Extract the [X, Y] coordinate from the center of the cell holding the provided text.  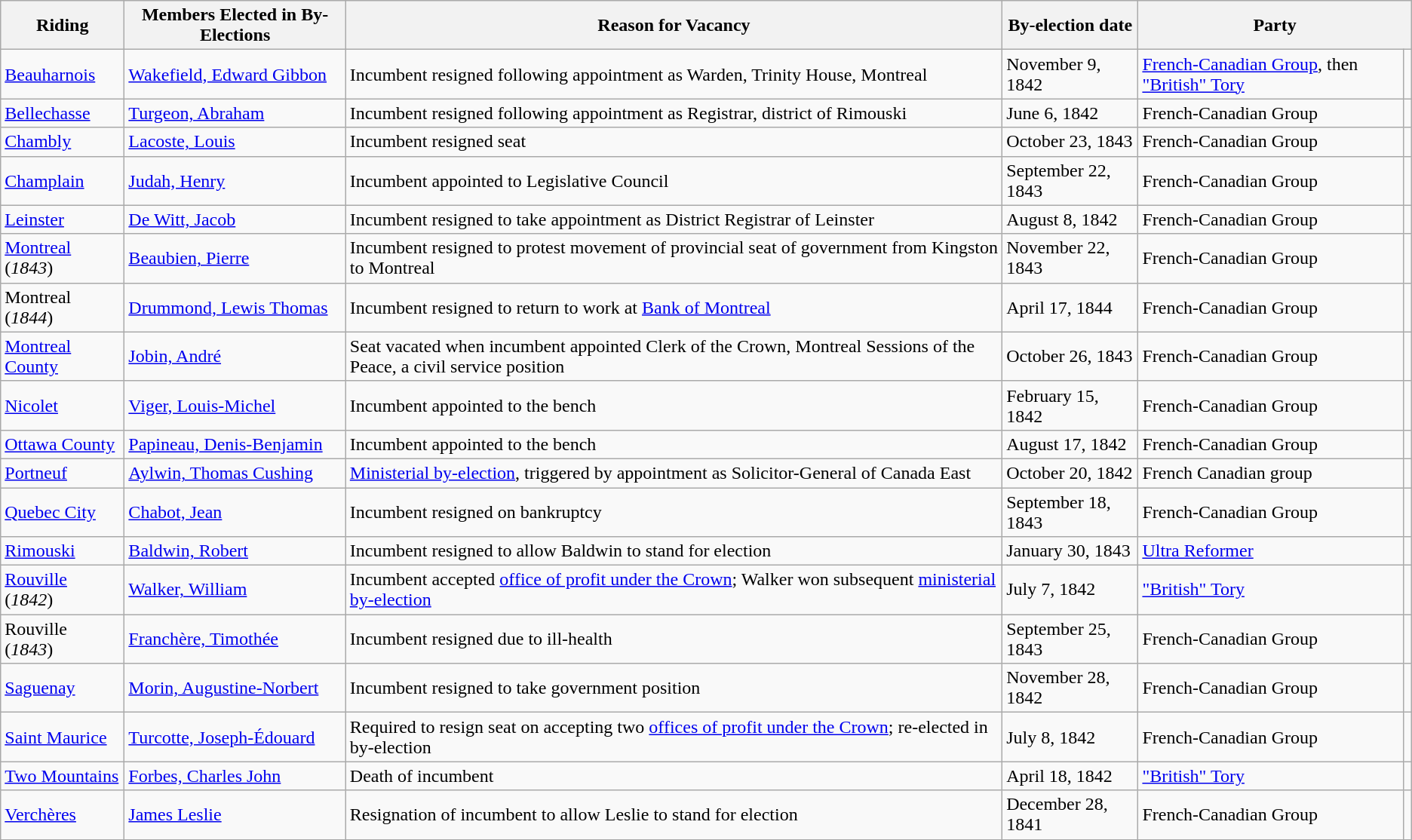
April 18, 1842 [1070, 776]
October 26, 1843 [1070, 356]
Jobin, André [235, 356]
Montreal(1844) [63, 308]
James Leslie [235, 814]
Incumbent resigned to take appointment as District Registrar of Leinster [674, 219]
Reason for Vacancy [674, 26]
Incumbent resigned following appointment as Registrar, district of Rimouski [674, 113]
By-election date [1070, 26]
Chabot, Jean [235, 511]
Baldwin, Robert [235, 551]
July 8, 1842 [1070, 737]
Incumbent resigned following appointment as Warden, Trinity House, Montreal [674, 74]
September 18, 1843 [1070, 511]
Verchères [63, 814]
August 17, 1842 [1070, 444]
Leinster [63, 219]
Judah, Henry [235, 181]
Resignation of incumbent to allow Leslie to stand for election [674, 814]
Aylwin, Thomas Cushing [235, 473]
Champlain [63, 181]
Incumbent accepted office of profit under the Crown; Walker won subsequent ministerial by-election [674, 590]
July 7, 1842 [1070, 590]
Death of incumbent [674, 776]
Wakefield, Edward Gibbon [235, 74]
Bellechasse [63, 113]
Portneuf [63, 473]
Montreal(1843) [63, 258]
Papineau, Denis-Benjamin [235, 444]
September 25, 1843 [1070, 639]
Incumbent resigned to allow Baldwin to stand for election [674, 551]
Incumbent resigned to return to work at Bank of Montreal [674, 308]
November 9, 1842 [1070, 74]
Rouville (1842) [63, 590]
De Witt, Jacob [235, 219]
Incumbent resigned due to ill-health [674, 639]
Incumbent resigned to protest movement of provincial seat of government from Kingston to Montreal [674, 258]
Ministerial by-election, triggered by appointment as Solicitor-General of Canada East [674, 473]
September 22, 1843 [1070, 181]
Incumbent resigned to take government position [674, 688]
October 23, 1843 [1070, 142]
Incumbent resigned seat [674, 142]
Required to resign seat on accepting two offices of profit under the Crown; re-elected in by-election [674, 737]
Saguenay [63, 688]
November 22, 1843 [1070, 258]
Ultra Reformer [1270, 551]
Viger, Louis-Michel [235, 406]
Incumbent resigned on bankruptcy [674, 511]
Beauharnois [63, 74]
November 28, 1842 [1070, 688]
Lacoste, Louis [235, 142]
Montreal County [63, 356]
Turcotte, Joseph-Édouard [235, 737]
January 30, 1843 [1070, 551]
April 17, 1844 [1070, 308]
Two Mountains [63, 776]
French-Canadian Group, then "British" Tory [1270, 74]
Seat vacated when incumbent appointed Clerk of the Crown, Montreal Sessions of the Peace, a civil service position [674, 356]
December 28, 1841 [1070, 814]
August 8, 1842 [1070, 219]
Nicolet [63, 406]
October 20, 1842 [1070, 473]
Forbes, Charles John [235, 776]
Turgeon, Abraham [235, 113]
Rouville (1843) [63, 639]
Franchère, Timothée [235, 639]
French Canadian group [1270, 473]
Chambly [63, 142]
Incumbent appointed to Legislative Council [674, 181]
Party [1275, 26]
Members Elected in By-Elections [235, 26]
Ottawa County [63, 444]
Morin, Augustine-Norbert [235, 688]
Beaubien, Pierre [235, 258]
Saint Maurice [63, 737]
Walker, William [235, 590]
February 15, 1842 [1070, 406]
Rimouski [63, 551]
Quebec City [63, 511]
Drummond, Lewis Thomas [235, 308]
June 6, 1842 [1070, 113]
Riding [63, 26]
